Scan for the cell matching the given text and deliver its [X, Y] coordinate at center. 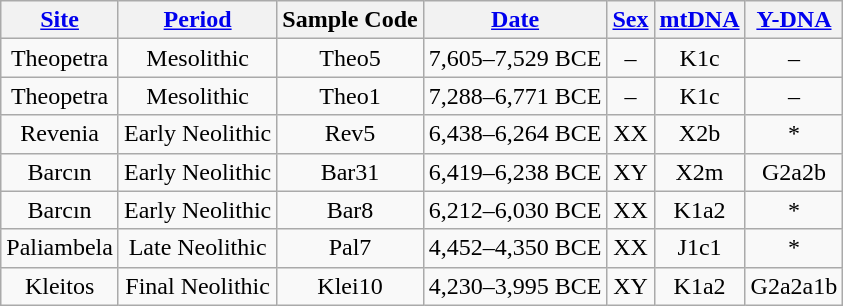
Sample Code [350, 20]
Theo1 [350, 96]
Final Neolithic [197, 286]
Revenia [60, 134]
Bar8 [350, 210]
Bar31 [350, 172]
7,288–6,771 BCE [515, 96]
G2a2b [794, 172]
X2b [700, 134]
Pal7 [350, 248]
Rev5 [350, 134]
Late Neolithic [197, 248]
Sex [630, 20]
6,212–6,030 BCE [515, 210]
Date [515, 20]
Y-DNA [794, 20]
J1c1 [700, 248]
X2m [700, 172]
G2a2a1b [794, 286]
Paliambela [60, 248]
7,605–7,529 BCE [515, 58]
6,419–6,238 BCE [515, 172]
Klei10 [350, 286]
4,230–3,995 BCE [515, 286]
Kleitos [60, 286]
Period [197, 20]
4,452–4,350 BCE [515, 248]
Site [60, 20]
Theo5 [350, 58]
6,438–6,264 BCE [515, 134]
mtDNA [700, 20]
